Identify which cell holds the provided text, then report its [x, y] central coordinate. 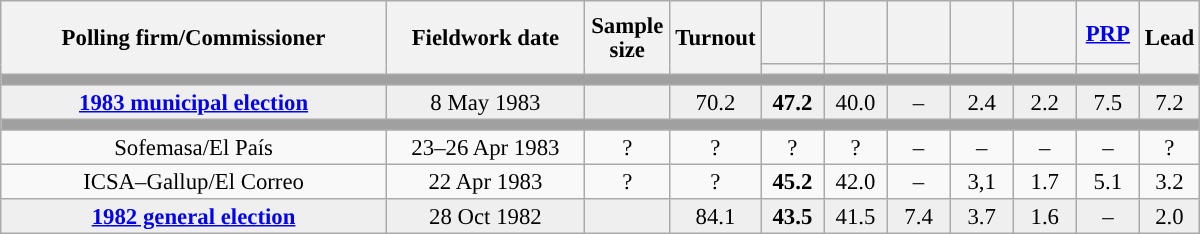
23–26 Apr 1983 [485, 148]
ICSA–Gallup/El Correo [194, 182]
1983 municipal election [194, 102]
7.5 [1108, 102]
70.2 [716, 102]
3,1 [982, 182]
PRP [1108, 32]
3.2 [1169, 182]
Sofemasa/El País [194, 148]
40.0 [856, 102]
47.2 [792, 102]
5.1 [1108, 182]
42.0 [856, 182]
7.2 [1169, 102]
2.4 [982, 102]
Polling firm/Commissioner [194, 38]
Fieldwork date [485, 38]
45.2 [792, 182]
Sample size [627, 38]
2.2 [1044, 102]
8 May 1983 [485, 102]
Turnout [716, 38]
1.7 [1044, 182]
Lead [1169, 38]
22 Apr 1983 [485, 182]
